From the cell containing the given text, extract its center point as (x, y) coordinate. 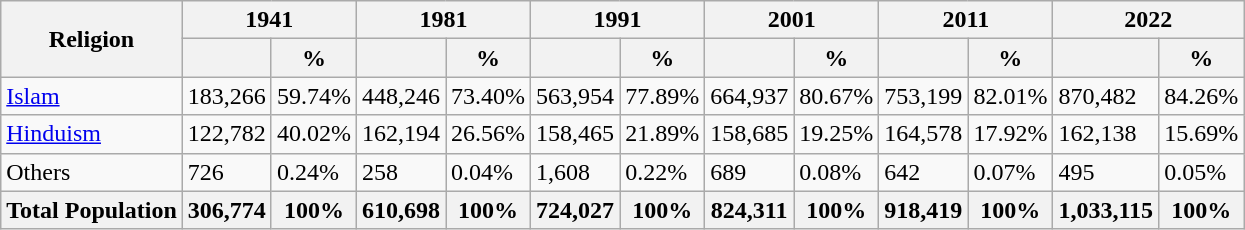
1981 (443, 20)
183,266 (226, 96)
448,246 (400, 96)
0.24% (314, 172)
0.08% (836, 172)
19.25% (836, 134)
80.67% (836, 96)
0.05% (1202, 172)
26.56% (488, 134)
17.92% (1010, 134)
0.22% (662, 172)
918,419 (924, 210)
Others (92, 172)
Islam (92, 96)
162,194 (400, 134)
306,774 (226, 210)
0.07% (1010, 172)
2001 (792, 20)
664,937 (750, 96)
21.89% (662, 134)
1941 (269, 20)
1,033,115 (1106, 210)
610,698 (400, 210)
642 (924, 172)
158,465 (576, 134)
162,138 (1106, 134)
1,608 (576, 172)
0.04% (488, 172)
122,782 (226, 134)
73.40% (488, 96)
824,311 (750, 210)
1991 (618, 20)
15.69% (1202, 134)
59.74% (314, 96)
77.89% (662, 96)
Religion (92, 39)
2022 (1148, 20)
82.01% (1010, 96)
724,027 (576, 210)
870,482 (1106, 96)
84.26% (1202, 96)
258 (400, 172)
689 (750, 172)
495 (1106, 172)
563,954 (576, 96)
164,578 (924, 134)
2011 (966, 20)
753,199 (924, 96)
Hinduism (92, 134)
40.02% (314, 134)
158,685 (750, 134)
726 (226, 172)
Total Population (92, 210)
